Return the (X, Y) coordinate for the center point of the cell that contains the specified text.  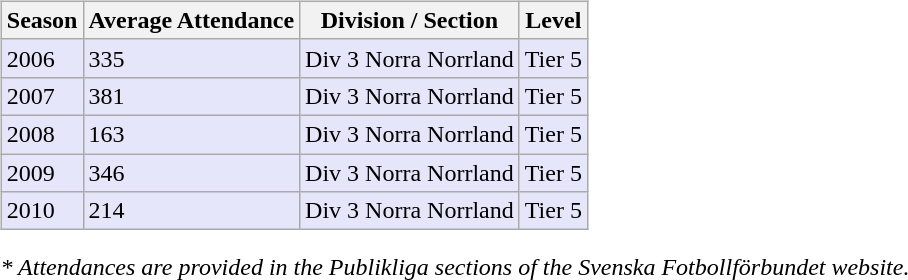
Level (553, 20)
346 (192, 173)
Average Attendance (192, 20)
163 (192, 134)
381 (192, 96)
Division / Section (410, 20)
2006 (42, 58)
2009 (42, 173)
Season (42, 20)
214 (192, 211)
2007 (42, 96)
2008 (42, 134)
2010 (42, 211)
335 (192, 58)
